Extract the (X, Y) coordinate from the center of the cell holding the provided text.  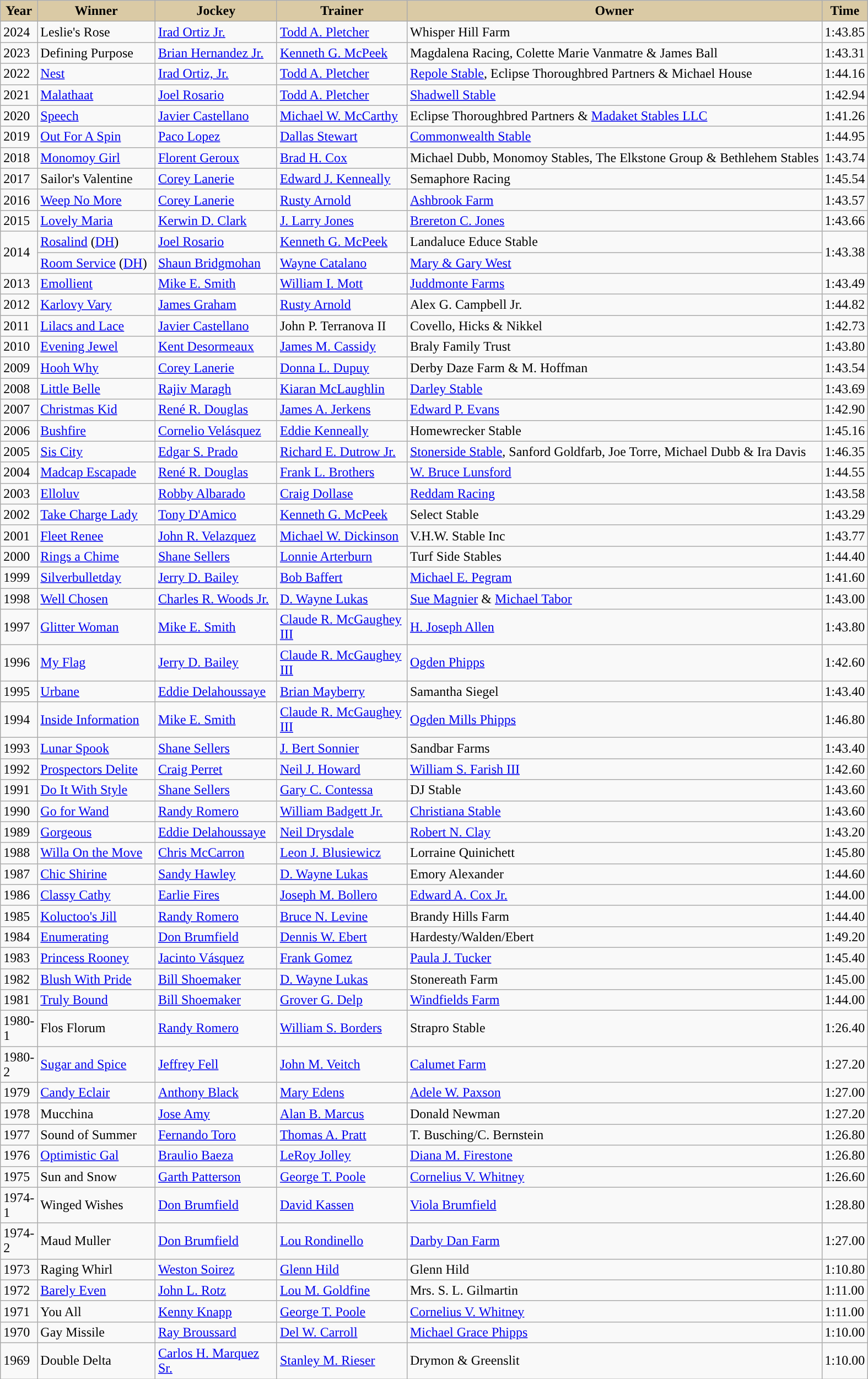
Gay Missile (96, 1332)
Maud Muller (96, 1241)
Brandy Hills Farm (614, 916)
1:44.16 (845, 74)
1972 (19, 1290)
Christmas Kid (96, 410)
2023 (19, 53)
Room Service (DH) (96, 263)
Stonerside Stable, Sanford Goldfarb, Joe Torre, Michael Dubb & Ira Davis (614, 452)
1:45.40 (845, 958)
1:44.55 (845, 473)
2013 (19, 284)
Derby Daze Farm & M. Hoffman (614, 368)
Frank Gomez (342, 958)
Edward P. Evans (614, 410)
Eclipse Thoroughbred Partners & Madaket Stables LLC (614, 116)
Little Belle (96, 389)
Hooh Why (96, 368)
Magdalena Racing, Colette Marie Vanmatre & James Ball (614, 53)
Shadwell Stable (614, 95)
Braly Family Trust (614, 347)
My Flag (96, 663)
2011 (19, 326)
William I. Mott (342, 284)
1:43.00 (845, 598)
Bushfire (96, 431)
1977 (19, 1135)
2016 (19, 200)
Brian Mayberry (342, 691)
Wayne Catalano (342, 263)
1:43.69 (845, 389)
1:43.77 (845, 535)
Weep No More (96, 200)
Kerwin D. Clark (216, 221)
1987 (19, 874)
2012 (19, 305)
Del W. Carroll (342, 1332)
Edgar S. Prado (216, 452)
1:44.82 (845, 305)
Jose Amy (216, 1114)
Kent Desormeaux (216, 347)
Eddie Kenneally (342, 431)
1999 (19, 577)
2020 (19, 116)
Florent Geroux (216, 158)
Go for Wand (96, 811)
Carlos H. Marquez Sr. (216, 1361)
2008 (19, 389)
Lou Rondinello (342, 1241)
J. Bert Sonnier (342, 748)
Chic Shirine (96, 874)
Owner (614, 11)
1:43.20 (845, 832)
1985 (19, 916)
Speech (96, 116)
2015 (19, 221)
Monomoy Girl (96, 158)
1:44.95 (845, 137)
2009 (19, 368)
2010 (19, 347)
Emory Alexander (614, 874)
Mary & Gary West (614, 263)
LeRoy Jolley (342, 1156)
2007 (19, 410)
1974-1 (19, 1205)
Michael E. Pegram (614, 577)
Flos Florum (96, 1029)
Frank L. Brothers (342, 473)
Mary Edens (342, 1093)
Landaluce Educe Stable (614, 242)
Lilacs and Lace (96, 326)
Time (845, 11)
1:28.80 (845, 1205)
Paula J. Tucker (614, 958)
Jacinto Vásquez (216, 958)
John M. Veitch (342, 1064)
1974-2 (19, 1241)
2001 (19, 535)
1993 (19, 748)
Semaphore Racing (614, 179)
Windfields Farm (614, 1000)
William Badgett Jr. (342, 811)
1:26.60 (845, 1177)
1989 (19, 832)
Lou M. Goldfine (342, 1290)
Donald Newman (614, 1114)
1970 (19, 1332)
Bruce N. Levine (342, 916)
1998 (19, 598)
1994 (19, 720)
Leon J. Blusiewicz (342, 853)
1979 (19, 1093)
1:42.73 (845, 326)
1991 (19, 790)
Glitter Woman (96, 627)
1:46.80 (845, 720)
Year (19, 11)
Silverbulletday (96, 577)
Alan B. Marcus (342, 1114)
Richard E. Dutrow Jr. (342, 452)
Kenny Knapp (216, 1311)
Brereton C. Jones (614, 221)
Dallas Stewart (342, 137)
Christiana Stable (614, 811)
Drymon & Greenslit (614, 1361)
1:45.54 (845, 179)
1:43.49 (845, 284)
1984 (19, 937)
James M. Cassidy (342, 347)
Ogden Mills Phipps (614, 720)
Gorgeous (96, 832)
Urbane (96, 691)
1:42.90 (845, 410)
2000 (19, 556)
1978 (19, 1114)
Earlie Fires (216, 895)
Out For A Spin (96, 137)
J. Larry Jones (342, 221)
1:43.66 (845, 221)
Lorraine Quinichett (614, 853)
Weston Soirez (216, 1269)
Madcap Escapade (96, 473)
You All (96, 1311)
Gary C. Contessa (342, 790)
Winner (96, 11)
1:43.29 (845, 514)
1:45.16 (845, 431)
2024 (19, 32)
Fleet Renee (96, 535)
Braulio Baeza (216, 1156)
Cornelio Velásquez (216, 431)
Emollient (96, 284)
Well Chosen (96, 598)
1995 (19, 691)
John P. Terranova II (342, 326)
Barely Even (96, 1290)
Craig Dollase (342, 493)
Blush With Pride (96, 979)
1:45.80 (845, 853)
Calumet Farm (614, 1064)
1:43.85 (845, 32)
Raging Whirl (96, 1269)
1975 (19, 1177)
1980-2 (19, 1064)
Turf Side Stables (614, 556)
Michael Grace Phipps (614, 1332)
Enumerating (96, 937)
Dennis W. Ebert (342, 937)
Optimistic Gal (96, 1156)
1:43.57 (845, 200)
Diana M. Firestone (614, 1156)
Lunar Spook (96, 748)
1:41.26 (845, 116)
Lonnie Arterburn (342, 556)
Michael W. McCarthy (342, 116)
John R. Velazquez (216, 535)
2002 (19, 514)
Jockey (216, 11)
Select Stable (614, 514)
David Kassen (342, 1205)
1996 (19, 663)
Homewrecker Stable (614, 431)
1:43.38 (845, 252)
William S. Farish III (614, 769)
1:46.35 (845, 452)
2004 (19, 473)
1:42.94 (845, 95)
Alex G. Campbell Jr. (614, 305)
Defining Purpose (96, 53)
Sun and Snow (96, 1177)
1976 (19, 1156)
Leslie's Rose (96, 32)
2005 (19, 452)
Rosalind (DH) (96, 242)
1:43.74 (845, 158)
Viola Brumfield (614, 1205)
Elloluv (96, 493)
Grover G. Delp (342, 1000)
T. Busching/C. Bernstein (614, 1135)
James Graham (216, 305)
1:43.58 (845, 493)
Donna L. Dupuy (342, 368)
Mrs. S. L. Gilmartin (614, 1290)
Sis City (96, 452)
2022 (19, 74)
2006 (19, 431)
Fernando Toro (216, 1135)
DJ Stable (614, 790)
1988 (19, 853)
Trainer (342, 11)
1981 (19, 1000)
Charles R. Woods Jr. (216, 598)
Double Delta (96, 1361)
Sandy Hawley (216, 874)
Kiaran McLaughlin (342, 389)
Edward J. Kenneally (342, 179)
Strapro Stable (614, 1029)
Hardesty/Walden/Ebert (614, 937)
1986 (19, 895)
Edward A. Cox Jr. (614, 895)
Neil J. Howard (342, 769)
Darley Stable (614, 389)
Brian Hernandez Jr. (216, 53)
Reddam Racing (614, 493)
Malathaat (96, 95)
Thomas A. Pratt (342, 1135)
1980-1 (19, 1029)
2018 (19, 158)
Evening Jewel (96, 347)
John L. Rotz (216, 1290)
1:43.54 (845, 368)
Sue Magnier & Michael Tabor (614, 598)
Neil Drysdale (342, 832)
Whisper Hill Farm (614, 32)
1983 (19, 958)
Covello, Hicks & Nikkel (614, 326)
Koluctoo's Jill (96, 916)
1:44.60 (845, 874)
Robert N. Clay (614, 832)
Ashbrook Farm (614, 200)
Classy Cathy (96, 895)
1973 (19, 1269)
Lovely Maria (96, 221)
Irad Ortiz Jr. (216, 32)
Willa On the Move (96, 853)
William S. Borders (342, 1029)
2017 (19, 179)
Sailor's Valentine (96, 179)
Craig Perret (216, 769)
Stonereath Farm (614, 979)
W. Bruce Lunsford (614, 473)
Repole Stable, Eclipse Thoroughbred Partners & Michael House (614, 74)
Joseph M. Bollero (342, 895)
Inside Information (96, 720)
1:43.31 (845, 53)
2003 (19, 493)
1:41.60 (845, 577)
1:10.80 (845, 1269)
2021 (19, 95)
Take Charge Lady (96, 514)
Tony D'Amico (216, 514)
Michael W. Dickinson (342, 535)
James A. Jerkens (342, 410)
Commonwealth Stable (614, 137)
1:45.00 (845, 979)
1992 (19, 769)
2014 (19, 252)
Michael Dubb, Monomoy Stables, The Elkstone Group & Bethlehem Stables (614, 158)
Do It With Style (96, 790)
Bob Baffert (342, 577)
Candy Eclair (96, 1093)
Truly Bound (96, 1000)
Shaun Bridgmohan (216, 263)
Juddmonte Farms (614, 284)
Sandbar Farms (614, 748)
Adele W. Paxson (614, 1093)
Nest (96, 74)
Sound of Summer (96, 1135)
1971 (19, 1311)
1969 (19, 1361)
Rajiv Maragh (216, 389)
Ray Broussard (216, 1332)
Rings a Chime (96, 556)
Sugar and Spice (96, 1064)
Princess Rooney (96, 958)
Samantha Siegel (614, 691)
1997 (19, 627)
Darby Dan Farm (614, 1241)
Irad Ortiz, Jr. (216, 74)
1:26.40 (845, 1029)
Robby Albarado (216, 493)
1990 (19, 811)
Paco Lopez (216, 137)
1:49.20 (845, 937)
H. Joseph Allen (614, 627)
Mucchina (96, 1114)
Ogden Phipps (614, 663)
Brad H. Cox (342, 158)
1982 (19, 979)
2019 (19, 137)
Chris McCarron (216, 853)
Winged Wishes (96, 1205)
Garth Patterson (216, 1177)
Stanley M. Rieser (342, 1361)
V.H.W. Stable Inc (614, 535)
Karlovy Vary (96, 305)
Jeffrey Fell (216, 1064)
Anthony Black (216, 1093)
Prospectors Delite (96, 769)
